Locate the cell with the specified text and output its (X, Y) center coordinate. 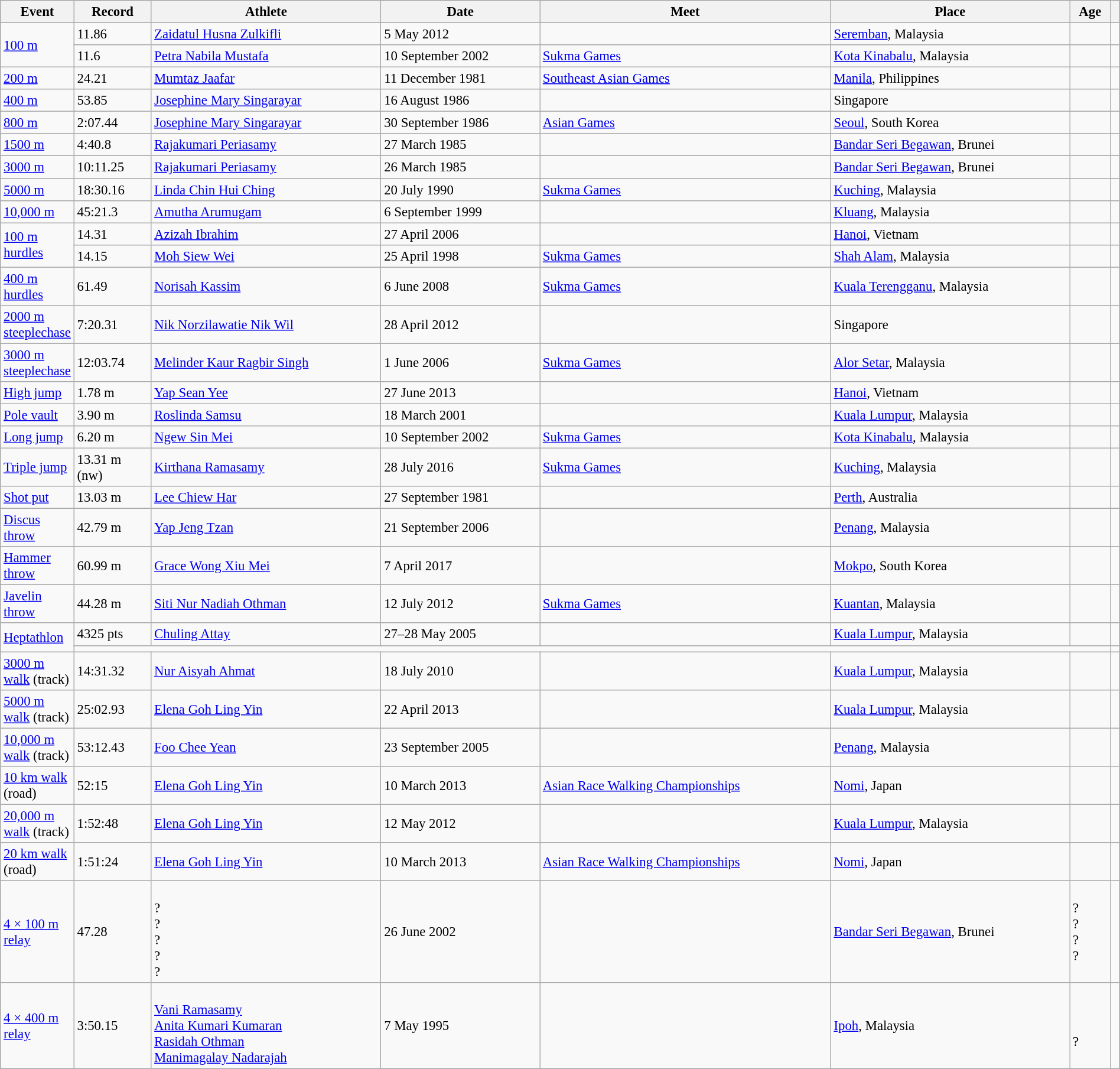
27–28 May 2005 (461, 635)
1:51:24 (112, 862)
Place (950, 12)
4 × 400 m relay (37, 1026)
100 m (37, 45)
10 km walk (road) (37, 786)
2000 m steeplechase (37, 325)
Alor Setar, Malaysia (950, 363)
6 September 1999 (461, 212)
Long jump (37, 437)
???? (1090, 931)
100 m hurdles (37, 245)
3:50.15 (112, 1026)
4 × 100 m relay (37, 931)
7 May 1995 (461, 1026)
14.15 (112, 256)
12 May 2012 (461, 824)
Yap Sean Yee (266, 393)
Record (112, 12)
10,000 m (37, 212)
44.28 m (112, 604)
400 m hurdles (37, 286)
Kuantan, Malaysia (950, 604)
25:02.93 (112, 709)
Triple jump (37, 468)
Pole vault (37, 415)
22 April 2013 (461, 709)
Hammer throw (37, 566)
30 September 1986 (461, 123)
26 June 2002 (461, 931)
61.49 (112, 286)
Moh Siew Wei (266, 256)
Shah Alam, Malaysia (950, 256)
4:40.8 (112, 145)
42.79 m (112, 528)
Javelin throw (37, 604)
7:20.31 (112, 325)
25 April 1998 (461, 256)
Shot put (37, 498)
Seremban, Malaysia (950, 34)
Siti Nur Nadiah Othman (266, 604)
5000 m (37, 190)
11.86 (112, 34)
12:03.74 (112, 363)
Meet (685, 12)
1 June 2006 (461, 363)
Event (37, 12)
400 m (37, 100)
27 June 2013 (461, 393)
Norisah Kassim (266, 286)
Date (461, 12)
Perth, Australia (950, 498)
Foo Chee Yean (266, 747)
1.78 m (112, 393)
Mokpo, South Korea (950, 566)
18:30.16 (112, 190)
23 September 2005 (461, 747)
Kirthana Ramasamy (266, 468)
Kuala Terengganu, Malaysia (950, 286)
Yap Jeng Tzan (266, 528)
45:21.3 (112, 212)
6 June 2008 (461, 286)
Nur Aisyah Ahmat (266, 671)
11.6 (112, 56)
3.90 m (112, 415)
High jump (37, 393)
????? (266, 931)
16 August 1986 (461, 100)
Kluang, Malaysia (950, 212)
26 March 1985 (461, 167)
20 km walk (road) (37, 862)
11 December 1981 (461, 79)
Zaidatul Husna Zulkifli (266, 34)
18 March 2001 (461, 415)
Age (1090, 12)
Vani RamasamyAnita Kumari KumaranRasidah OthmanManimagalay Nadarajah (266, 1026)
52:15 (112, 786)
800 m (37, 123)
47.28 (112, 931)
1:52:48 (112, 824)
Ipoh, Malaysia (950, 1026)
27 April 2006 (461, 234)
Athlete (266, 12)
Manila, Philippines (950, 79)
Ngew Sin Mei (266, 437)
6.20 m (112, 437)
Discus throw (37, 528)
5 May 2012 (461, 34)
5000 m walk (track) (37, 709)
Seoul, South Korea (950, 123)
Heptathlon (37, 638)
3000 m walk (track) (37, 671)
3000 m (37, 167)
Amutha Arumugam (266, 212)
Asian Games (685, 123)
60.99 m (112, 566)
14:31.32 (112, 671)
53.85 (112, 100)
10:11.25 (112, 167)
7 April 2017 (461, 566)
Petra Nabila Mustafa (266, 56)
14.31 (112, 234)
1500 m (37, 145)
4325 pts (112, 635)
3000 m steeplechase (37, 363)
53:12.43 (112, 747)
200 m (37, 79)
20,000 m walk (track) (37, 824)
21 September 2006 (461, 528)
10,000 m walk (track) (37, 747)
Grace Wong Xiu Mei (266, 566)
Mumtaz Jaafar (266, 79)
13.03 m (112, 498)
20 July 1990 (461, 190)
Linda Chin Hui Ching (266, 190)
Nik Norzilawatie Nik Wil (266, 325)
Melinder Kaur Ragbir Singh (266, 363)
27 March 1985 (461, 145)
28 July 2016 (461, 468)
12 July 2012 (461, 604)
28 April 2012 (461, 325)
Chuling Attay (266, 635)
? (1090, 1026)
24.21 (112, 79)
Lee Chiew Har (266, 498)
2:07.44 (112, 123)
27 September 1981 (461, 498)
13.31 m (nw) (112, 468)
18 July 2010 (461, 671)
Roslinda Samsu (266, 415)
Southeast Asian Games (685, 79)
Azizah Ibrahim (266, 234)
